Extract the [X, Y] coordinate from the center of the cell holding the provided text.  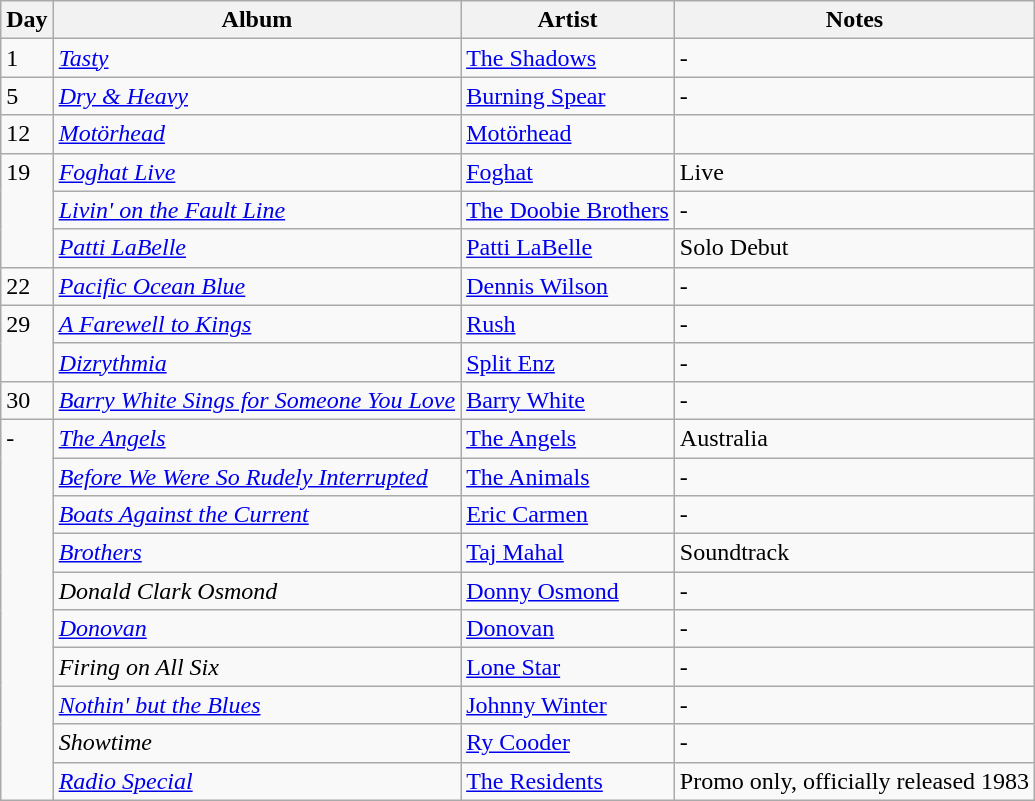
Livin' on the Fault Line [256, 210]
30 [27, 400]
Eric Carmen [568, 515]
29 [27, 343]
The Animals [568, 477]
Rush [568, 324]
Solo Debut [854, 248]
Burning Spear [568, 96]
Split Enz [568, 362]
5 [27, 96]
19 [27, 210]
Taj Mahal [568, 553]
The Shadows [568, 58]
Barry White [568, 400]
22 [27, 286]
Foghat Live [256, 172]
Artist [568, 20]
Live [854, 172]
Ry Cooder [568, 743]
Showtime [256, 743]
Soundtrack [854, 553]
Day [27, 20]
Before We Were So Rudely Interrupted [256, 477]
Brothers [256, 553]
The Doobie Brothers [568, 210]
Barry White Sings for Someone You Love [256, 400]
The Residents [568, 781]
12 [27, 134]
Donny Osmond [568, 591]
Lone Star [568, 667]
Dry & Heavy [256, 96]
Dennis Wilson [568, 286]
Foghat [568, 172]
Pacific Ocean Blue [256, 286]
Nothin' but the Blues [256, 705]
Promo only, officially released 1983 [854, 781]
Johnny Winter [568, 705]
Notes [854, 20]
A Farewell to Kings [256, 324]
Boats Against the Current [256, 515]
Dizrythmia [256, 362]
1 [27, 58]
Radio Special [256, 781]
Firing on All Six [256, 667]
Album [256, 20]
Tasty [256, 58]
Australia [854, 438]
Donald Clark Osmond [256, 591]
